Provide the (X, Y) coordinate of the cell's center where the given text is located.  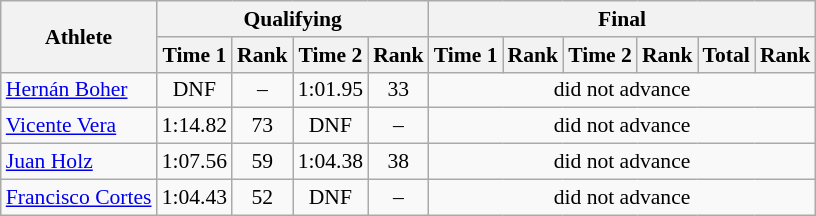
1:07.56 (194, 162)
Qualifying (293, 19)
Total (726, 55)
Vicente Vera (79, 126)
52 (262, 197)
33 (398, 90)
1:04.43 (194, 197)
38 (398, 162)
1:01.95 (330, 90)
Hernán Boher (79, 90)
59 (262, 162)
Francisco Cortes (79, 197)
Final (622, 19)
1:14.82 (194, 126)
73 (262, 126)
1:04.38 (330, 162)
Athlete (79, 36)
Juan Holz (79, 162)
